From the cell containing the given text, extract its center point as (x, y) coordinate. 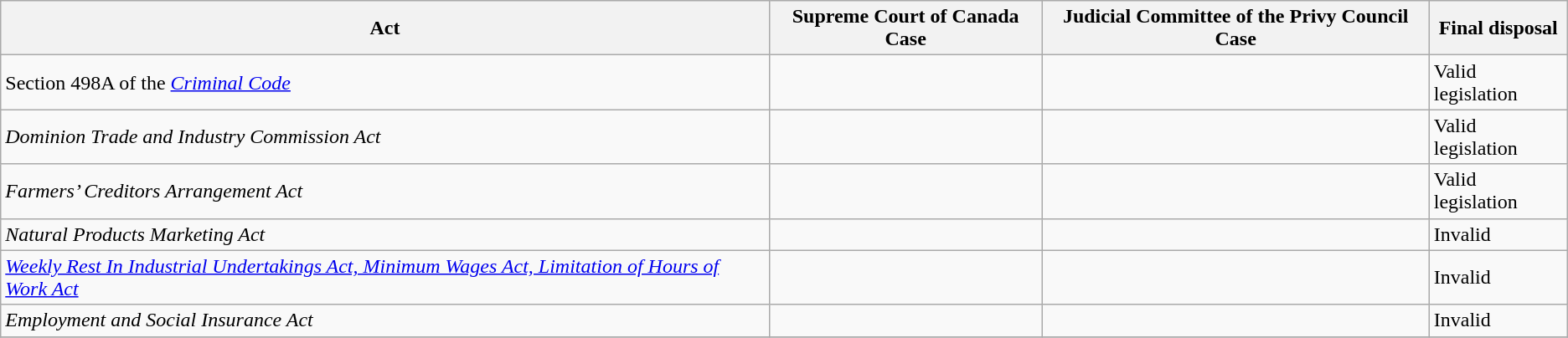
Employment and Social Insurance Act (385, 320)
Natural Products Marketing Act (385, 234)
Weekly Rest In Industrial Undertakings Act, Minimum Wages Act, Limitation of Hours of Work Act (385, 278)
Act (385, 28)
Final disposal (1498, 28)
Farmers’ Creditors Arrangement Act (385, 191)
Supreme Court of Canada Case (905, 28)
Judicial Committee of the Privy Council Case (1235, 28)
Dominion Trade and Industry Commission Act (385, 137)
Section 498A of the Criminal Code (385, 82)
